Extract the (X, Y) coordinate from the center of the cell holding the provided text.  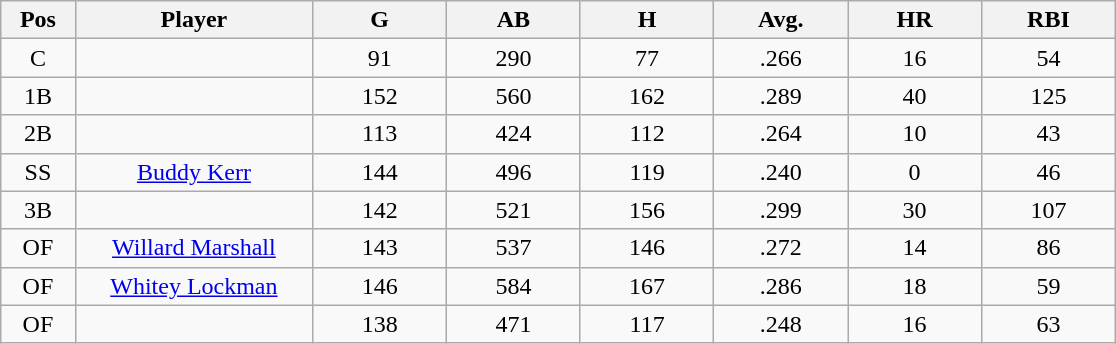
Willard Marshall (194, 248)
.286 (781, 286)
59 (1048, 286)
144 (380, 172)
0 (915, 172)
496 (514, 172)
40 (915, 96)
112 (647, 134)
54 (1048, 58)
560 (514, 96)
537 (514, 248)
471 (514, 324)
.272 (781, 248)
SS (38, 172)
Avg. (781, 20)
584 (514, 286)
77 (647, 58)
125 (1048, 96)
138 (380, 324)
10 (915, 134)
63 (1048, 324)
117 (647, 324)
18 (915, 286)
Whitey Lockman (194, 286)
.299 (781, 210)
Buddy Kerr (194, 172)
.266 (781, 58)
152 (380, 96)
113 (380, 134)
30 (915, 210)
43 (1048, 134)
156 (647, 210)
AB (514, 20)
.289 (781, 96)
1B (38, 96)
142 (380, 210)
14 (915, 248)
86 (1048, 248)
46 (1048, 172)
RBI (1048, 20)
424 (514, 134)
2B (38, 134)
G (380, 20)
119 (647, 172)
HR (915, 20)
3B (38, 210)
167 (647, 286)
107 (1048, 210)
C (38, 58)
91 (380, 58)
.248 (781, 324)
.264 (781, 134)
143 (380, 248)
Player (194, 20)
Pos (38, 20)
521 (514, 210)
290 (514, 58)
H (647, 20)
162 (647, 96)
.240 (781, 172)
